Identify which cell holds the provided text, then report its (X, Y) central coordinate. 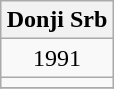
Donji Srb (57, 20)
1991 (57, 58)
